Locate the cell with the specified text and output its [X, Y] center coordinate. 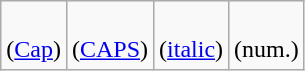
(num.) [267, 36]
(Cap) [34, 36]
(CAPS) [110, 36]
(italic) [192, 36]
